Search for the cell housing the specified text and yield its [X, Y] center coordinate. 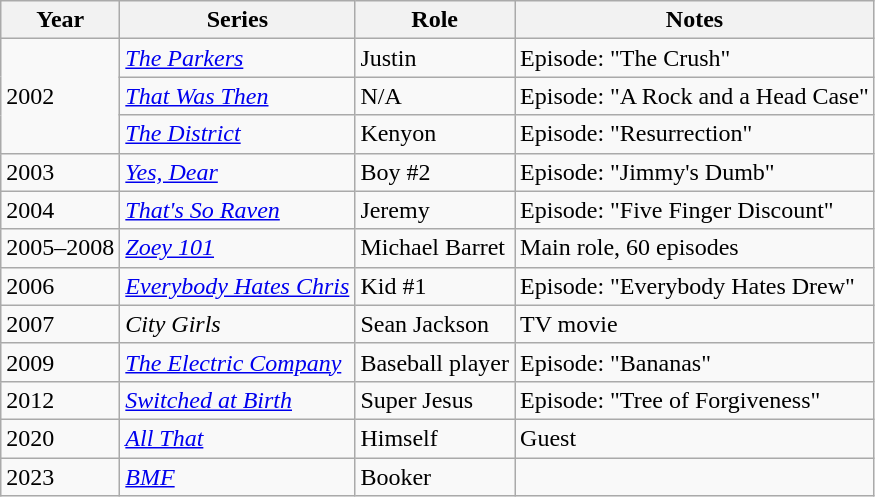
2004 [60, 210]
The Electric Company [238, 362]
Episode: "The Crush" [695, 58]
2009 [60, 362]
The District [238, 134]
Himself [435, 438]
Kenyon [435, 134]
Episode: "Five Finger Discount" [695, 210]
Michael Barret [435, 248]
2003 [60, 172]
Yes, Dear [238, 172]
TV movie [695, 324]
The Parkers [238, 58]
N/A [435, 96]
Episode: "Jimmy's Dumb" [695, 172]
Baseball player [435, 362]
Series [238, 20]
Jeremy [435, 210]
Kid #1 [435, 286]
Role [435, 20]
2006 [60, 286]
Switched at Birth [238, 400]
Notes [695, 20]
Sean Jackson [435, 324]
That's So Raven [238, 210]
All That [238, 438]
Super Jesus [435, 400]
2005–2008 [60, 248]
2007 [60, 324]
2020 [60, 438]
2012 [60, 400]
City Girls [238, 324]
Guest [695, 438]
Everybody Hates Chris [238, 286]
Booker [435, 477]
Episode: "Tree of Forgiveness" [695, 400]
That Was Then [238, 96]
Zoey 101 [238, 248]
BMF [238, 477]
2023 [60, 477]
Main role, 60 episodes [695, 248]
2002 [60, 96]
Episode: "A Rock and a Head Case" [695, 96]
Episode: "Resurrection" [695, 134]
Boy #2 [435, 172]
Justin [435, 58]
Episode: "Everybody Hates Drew" [695, 286]
Year [60, 20]
Episode: "Bananas" [695, 362]
